Return the [X, Y] coordinate for the center point of the cell that contains the specified text.  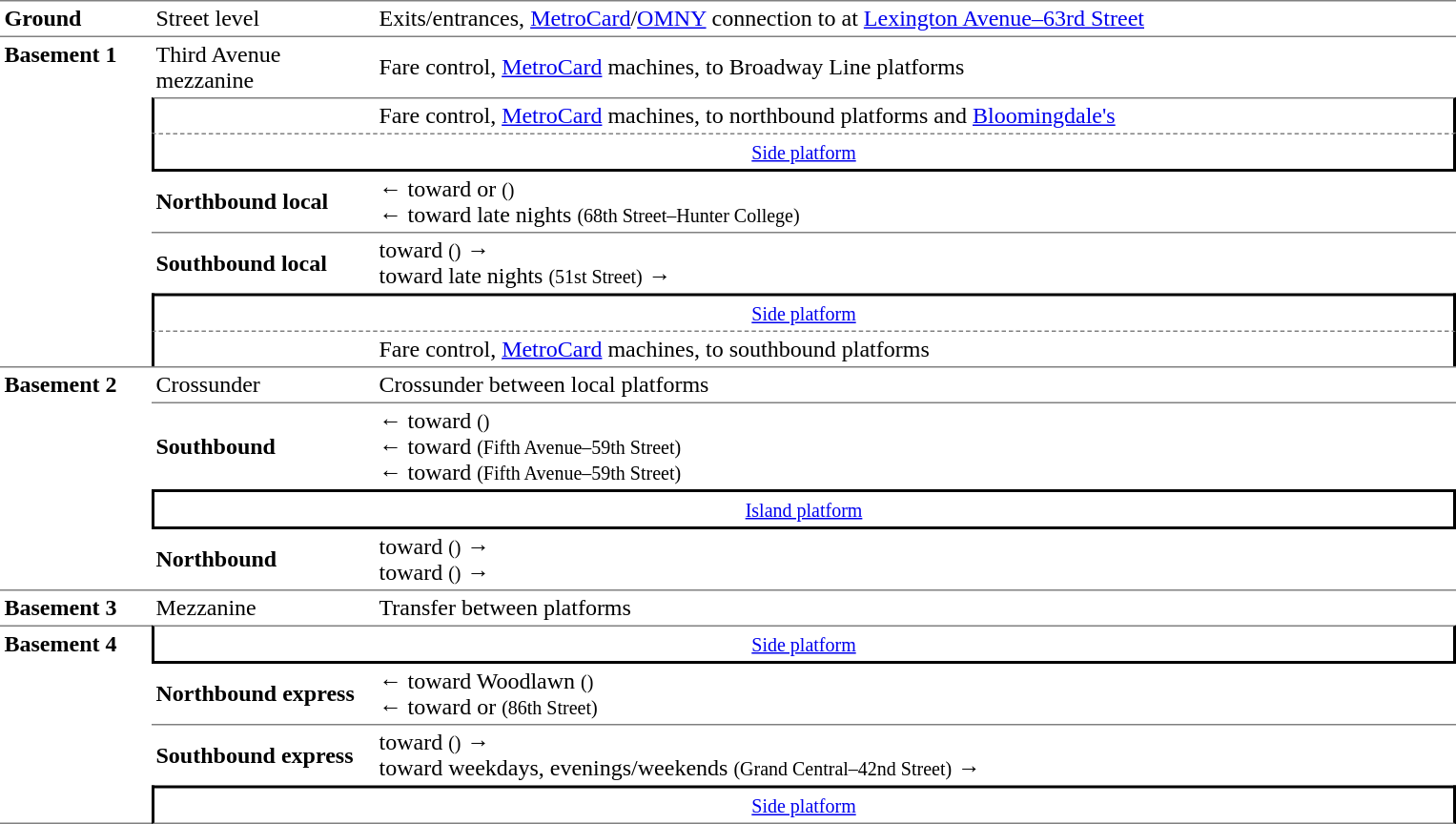
Northbound local [263, 202]
Exits/entrances, MetroCard/OMNY connection to at Lexington Avenue–63rd Street [915, 18]
Southbound [263, 446]
Mezzanine [263, 608]
← toward ()← toward (Fifth Avenue–59th Street)← toward (Fifth Avenue–59th Street) [915, 446]
Fare control, MetroCard machines, to southbound platforms [915, 349]
Ground [76, 18]
Basement 1 [76, 201]
Basement 2 [76, 479]
Crossunder [263, 384]
Third Avenue mezzanine [263, 67]
Crossunder between local platforms [915, 384]
Southbound express [263, 754]
Fare control, MetroCard machines, to Broadway Line platforms [915, 67]
Northbound express [263, 694]
Basement 3 [76, 608]
toward () → toward () → [915, 560]
Fare control, MetroCard machines, to northbound platforms and Bloomingdale's [915, 115]
toward () → toward late nights (51st Street) → [915, 263]
Transfer between platforms [915, 608]
Basement 4 [76, 725]
Southbound local [263, 263]
Northbound [263, 560]
Island platform [804, 509]
← toward or ()← toward late nights (68th Street–Hunter College) [915, 202]
Street level [263, 18]
← toward Woodlawn ()← toward or (86th Street) [915, 694]
toward () → toward weekdays, evenings/weekends (Grand Central–42nd Street) → [915, 754]
